Output the [X, Y] coordinate of the center of the cell containing the given text.  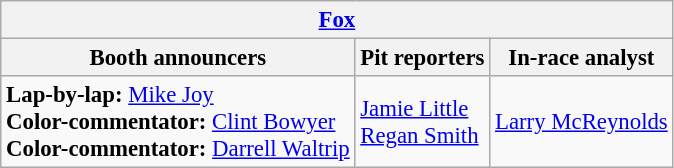
Larry McReynolds [582, 122]
Lap-by-lap: Mike JoyColor-commentator: Clint BowyerColor-commentator: Darrell Waltrip [178, 122]
Booth announcers [178, 58]
Fox [337, 20]
Jamie LittleRegan Smith [422, 122]
Pit reporters [422, 58]
In-race analyst [582, 58]
